Scan for the cell matching the given text and deliver its [x, y] coordinate at center. 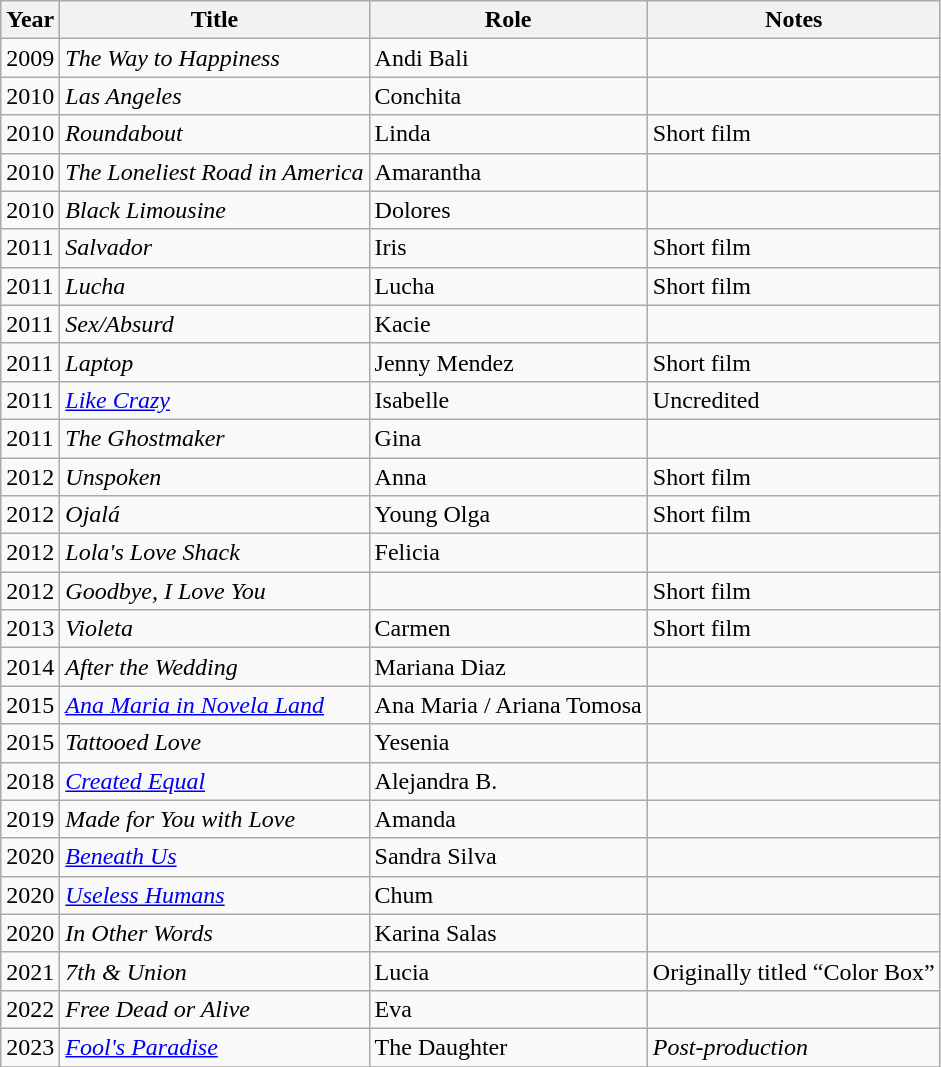
Felicia [508, 553]
Role [508, 20]
Made for You with Love [214, 819]
2019 [30, 819]
Lucia [508, 971]
Amarantha [508, 172]
After the Wedding [214, 667]
Carmen [508, 629]
Black Limousine [214, 210]
Like Crazy [214, 400]
Ana Maria / Ariana Tomosa [508, 705]
7th & Union [214, 971]
Tattooed Love [214, 743]
Beneath Us [214, 857]
Linda [508, 134]
Originally titled “Color Box” [794, 971]
Notes [794, 20]
Eva [508, 1009]
Sex/Absurd [214, 324]
2023 [30, 1047]
Andi Bali [508, 58]
Anna [508, 477]
The Ghostmaker [214, 438]
Uncredited [794, 400]
Mariana Diaz [508, 667]
Alejandra B. [508, 781]
Useless Humans [214, 895]
Created Equal [214, 781]
Las Angeles [214, 96]
Violeta [214, 629]
Free Dead or Alive [214, 1009]
2009 [30, 58]
Lola's Love Shack [214, 553]
The Daughter [508, 1047]
Ojalá [214, 515]
Laptop [214, 362]
In Other Words [214, 933]
The Way to Happiness [214, 58]
2013 [30, 629]
Isabelle [508, 400]
2014 [30, 667]
2018 [30, 781]
Fool's Paradise [214, 1047]
Conchita [508, 96]
The Loneliest Road in America [214, 172]
Title [214, 20]
Karina Salas [508, 933]
Dolores [508, 210]
Year [30, 20]
Goodbye, I Love You [214, 591]
2021 [30, 971]
Yesenia [508, 743]
Kacie [508, 324]
Young Olga [508, 515]
Iris [508, 248]
2022 [30, 1009]
Ana Maria in Novela Land [214, 705]
Amanda [508, 819]
Sandra Silva [508, 857]
Gina [508, 438]
Post-production [794, 1047]
Roundabout [214, 134]
Unspoken [214, 477]
Chum [508, 895]
Jenny Mendez [508, 362]
Salvador [214, 248]
